For the text-containing cell, return its midpoint in [x, y] coordinate format. 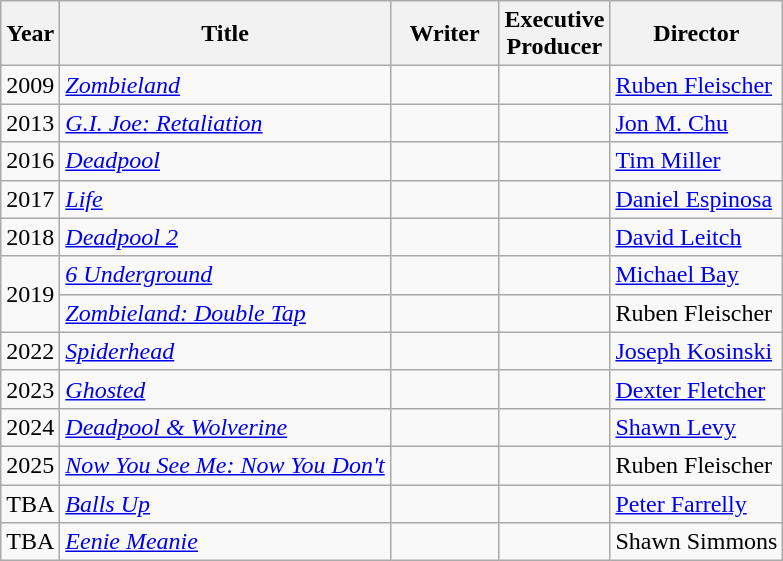
Peter Farrelly [696, 503]
Shawn Levy [696, 427]
Director [696, 34]
2009 [30, 85]
Title [225, 34]
Jon M. Chu [696, 123]
Deadpool & Wolverine [225, 427]
ExecutiveProducer [554, 34]
Shawn Simmons [696, 542]
2024 [30, 427]
Writer [444, 34]
Daniel Espinosa [696, 199]
2017 [30, 199]
Ghosted [225, 389]
2013 [30, 123]
Tim Miller [696, 161]
Now You See Me: Now You Don't [225, 465]
6 Underground [225, 275]
Zombieland [225, 85]
Dexter Fletcher [696, 389]
David Leitch [696, 237]
2023 [30, 389]
Deadpool [225, 161]
Year [30, 34]
Michael Bay [696, 275]
2018 [30, 237]
Spiderhead [225, 351]
Joseph Kosinski [696, 351]
Life [225, 199]
2025 [30, 465]
Zombieland: Double Tap [225, 313]
2016 [30, 161]
Deadpool 2 [225, 237]
G.I. Joe: Retaliation [225, 123]
2022 [30, 351]
Balls Up [225, 503]
Eenie Meanie [225, 542]
2019 [30, 294]
